Find where the given text appears and provide that cell's center as [x, y] coordinate. 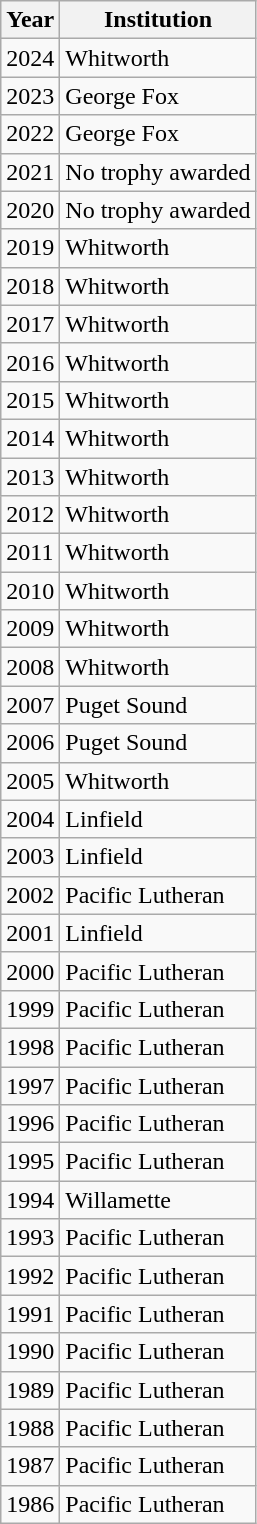
2008 [30, 667]
2001 [30, 933]
2020 [30, 210]
2021 [30, 172]
2007 [30, 705]
2010 [30, 591]
1992 [30, 1276]
2012 [30, 515]
2013 [30, 477]
2014 [30, 438]
2011 [30, 553]
2024 [30, 58]
2000 [30, 971]
1989 [30, 1390]
2009 [30, 629]
1998 [30, 1047]
1991 [30, 1314]
2018 [30, 286]
2003 [30, 857]
2017 [30, 324]
1999 [30, 1009]
1996 [30, 1124]
1995 [30, 1162]
2004 [30, 819]
2005 [30, 781]
1986 [30, 1504]
1993 [30, 1238]
1997 [30, 1085]
2016 [30, 362]
2006 [30, 743]
2002 [30, 895]
1988 [30, 1428]
2019 [30, 248]
2015 [30, 400]
1994 [30, 1200]
2023 [30, 96]
Year [30, 20]
1987 [30, 1466]
Institution [158, 20]
Willamette [158, 1200]
1990 [30, 1352]
2022 [30, 134]
